Extract the (x, y) coordinate from the center of the cell holding the provided text.  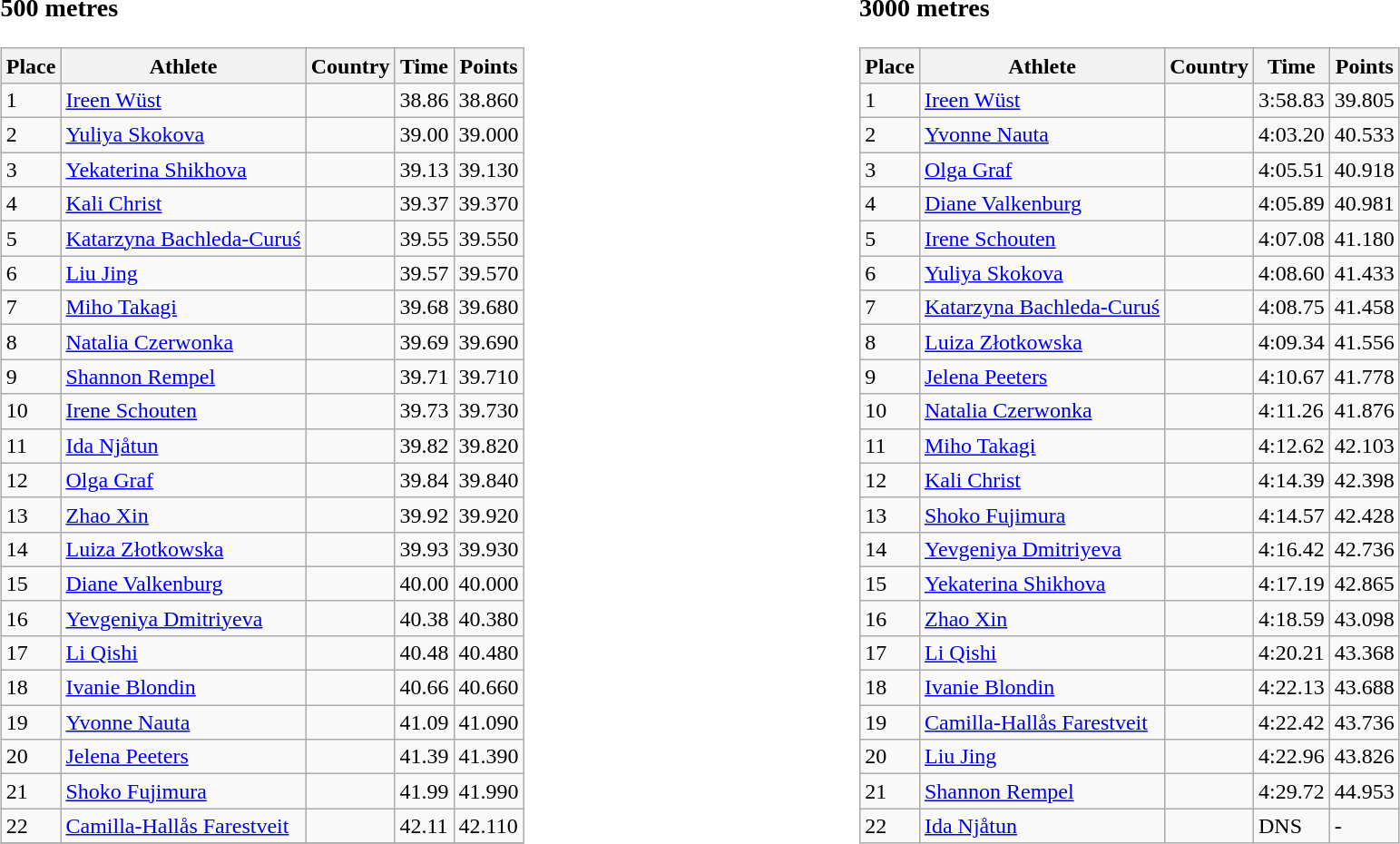
40.48 (425, 653)
42.103 (1365, 446)
4:14.39 (1291, 480)
40.918 (1365, 170)
4:08.60 (1291, 273)
41.390 (488, 757)
39.93 (425, 549)
42.428 (1365, 515)
43.098 (1365, 618)
39.13 (425, 170)
39.920 (488, 515)
39.550 (488, 239)
44.953 (1365, 791)
4:08.75 (1291, 308)
39.73 (425, 411)
41.778 (1365, 377)
4:11.26 (1291, 411)
41.458 (1365, 308)
4:10.67 (1291, 377)
39.805 (1365, 100)
38.86 (425, 100)
39.55 (425, 239)
40.533 (1365, 135)
39.370 (488, 204)
39.82 (425, 446)
43.826 (1365, 757)
39.84 (425, 480)
41.433 (1365, 273)
39.37 (425, 204)
4:17.19 (1291, 584)
39.820 (488, 446)
39.930 (488, 549)
39.92 (425, 515)
39.68 (425, 308)
- (1365, 826)
3:58.83 (1291, 100)
39.69 (425, 342)
40.00 (425, 584)
41.876 (1365, 411)
4:20.21 (1291, 653)
4:29.72 (1291, 791)
41.090 (488, 722)
4:22.96 (1291, 757)
41.556 (1365, 342)
39.71 (425, 377)
41.99 (425, 791)
4:07.08 (1291, 239)
42.398 (1365, 480)
41.39 (425, 757)
42.110 (488, 826)
41.180 (1365, 239)
42.865 (1365, 584)
39.130 (488, 170)
40.480 (488, 653)
43.368 (1365, 653)
42.11 (425, 826)
39.570 (488, 273)
42.736 (1365, 549)
DNS (1291, 826)
39.710 (488, 377)
41.990 (488, 791)
40.380 (488, 618)
40.38 (425, 618)
4:18.59 (1291, 618)
43.688 (1365, 688)
40.981 (1365, 204)
4:09.34 (1291, 342)
39.57 (425, 273)
39.840 (488, 480)
4:05.89 (1291, 204)
40.66 (425, 688)
43.736 (1365, 722)
4:12.62 (1291, 446)
4:03.20 (1291, 135)
39.690 (488, 342)
39.00 (425, 135)
38.860 (488, 100)
4:22.13 (1291, 688)
39.000 (488, 135)
4:14.57 (1291, 515)
4:22.42 (1291, 722)
4:16.42 (1291, 549)
39.730 (488, 411)
41.09 (425, 722)
4:05.51 (1291, 170)
40.660 (488, 688)
39.680 (488, 308)
40.000 (488, 584)
